Capture the cell that displays the provided text and extract its (x, y) central coordinate. 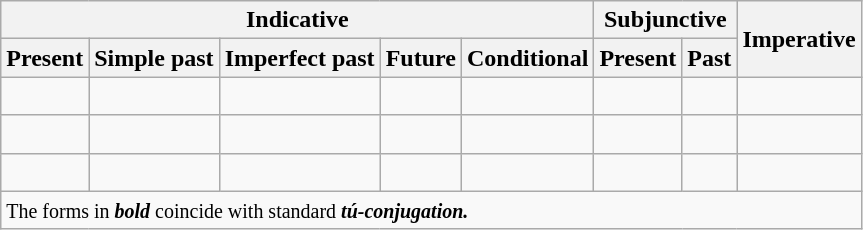
Conditional (527, 58)
Imperative (799, 39)
Subjunctive (666, 20)
Simple past (154, 58)
Future (420, 58)
Indicative (298, 20)
Imperfect past (300, 58)
The forms in bold coincide with standard tú-conjugation. (431, 210)
Past (710, 58)
